From the cell containing the given text, extract its center point as (x, y) coordinate. 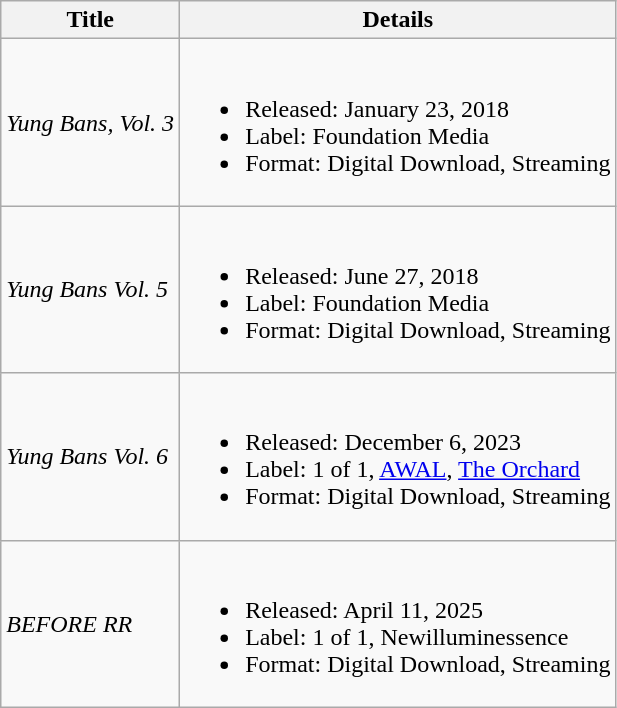
Released: June 27, 2018Label: Foundation MediaFormat: Digital Download, Streaming (398, 290)
Title (90, 20)
BEFORE RR (90, 624)
Released: April 11, 2025Label: 1 of 1, NewilluminessenceFormat: Digital Download, Streaming (398, 624)
Released: December 6, 2023Label: 1 of 1, AWAL, The OrchardFormat: Digital Download, Streaming (398, 456)
Details (398, 20)
Released: January 23, 2018Label: Foundation MediaFormat: Digital Download, Streaming (398, 122)
Yung Bans Vol. 6 (90, 456)
Yung Bans Vol. 5 (90, 290)
Yung Bans, Vol. 3 (90, 122)
